Output the [X, Y] coordinate of the center of the cell containing the given text.  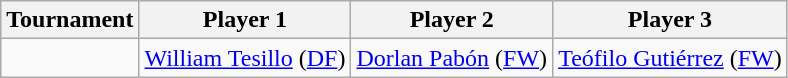
William Tesillo (DF) [245, 58]
Teófilo Gutiérrez (FW) [670, 58]
Player 3 [670, 20]
Tournament [70, 20]
Player 2 [452, 20]
Player 1 [245, 20]
Dorlan Pabón (FW) [452, 58]
